Locate the cell with the specified text and output its (x, y) center coordinate. 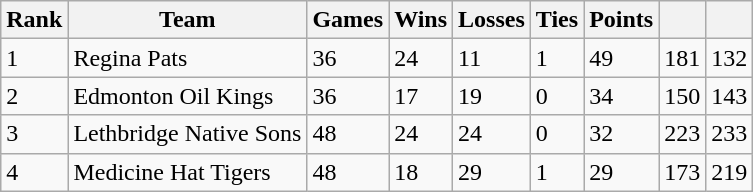
132 (730, 58)
18 (421, 172)
223 (682, 134)
34 (622, 96)
Lethbridge Native Sons (188, 134)
Rank (34, 20)
Losses (492, 20)
17 (421, 96)
173 (682, 172)
Games (348, 20)
4 (34, 172)
49 (622, 58)
3 (34, 134)
32 (622, 134)
Edmonton Oil Kings (188, 96)
233 (730, 134)
Regina Pats (188, 58)
Team (188, 20)
150 (682, 96)
Wins (421, 20)
2 (34, 96)
143 (730, 96)
219 (730, 172)
Points (622, 20)
19 (492, 96)
11 (492, 58)
Medicine Hat Tigers (188, 172)
181 (682, 58)
Ties (556, 20)
